Provide the (X, Y) coordinate of the cell's center where the given text is located.  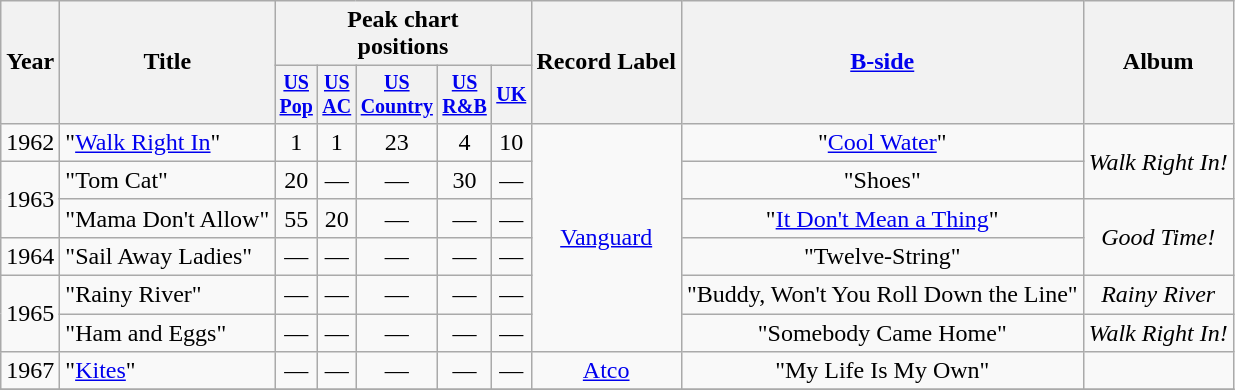
"My Life Is My Own" (882, 371)
"Mama Don't Allow" (168, 218)
1962 (30, 142)
USAC (337, 94)
"Kites" (168, 371)
Good Time! (1158, 237)
B-side (882, 62)
1963 (30, 199)
Year (30, 62)
10 (512, 142)
"Somebody Came Home" (882, 333)
1967 (30, 371)
55 (296, 218)
30 (465, 180)
"Ham and Eggs" (168, 333)
"Twelve-String" (882, 256)
Vanguard (606, 237)
4 (465, 142)
"Buddy, Won't You Roll Down the Line" (882, 295)
Record Label (606, 62)
"Tom Cat" (168, 180)
1964 (30, 256)
"Shoes" (882, 180)
"Cool Water" (882, 142)
UK (512, 94)
Atco (606, 371)
Rainy River (1158, 295)
Title (168, 62)
"Walk Right In" (168, 142)
"Rainy River" (168, 295)
USCountry (397, 94)
23 (397, 142)
USPop (296, 94)
"It Don't Mean a Thing" (882, 218)
Peak chartpositions (403, 34)
USR&B (465, 94)
1965 (30, 314)
"Sail Away Ladies" (168, 256)
Album (1158, 62)
